Locate the cell with the specified text and output its (x, y) center coordinate. 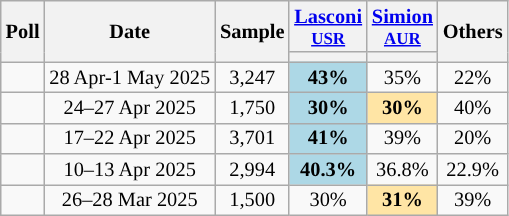
LasconiUSR (328, 26)
41% (328, 138)
24–27 Apr 2025 (130, 108)
22% (473, 78)
40% (473, 108)
31% (402, 200)
Date (130, 30)
Others (473, 30)
35% (402, 78)
1,750 (252, 108)
Poll (23, 30)
3,701 (252, 138)
26–28 Mar 2025 (130, 200)
36.8% (402, 170)
28 Apr-1 May 2025 (130, 78)
3,247 (252, 78)
10–13 Apr 2025 (130, 170)
SimionAUR (402, 26)
Sample (252, 30)
17–22 Apr 2025 (130, 138)
40.3% (328, 170)
2,994 (252, 170)
22.9% (473, 170)
20% (473, 138)
1,500 (252, 200)
43% (328, 78)
